Scan for the cell matching the given text and deliver its [X, Y] coordinate at center. 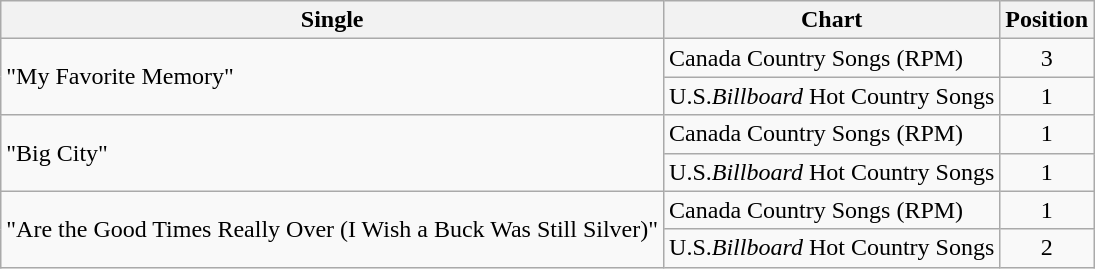
"Big City" [332, 153]
2 [1047, 248]
"My Favorite Memory" [332, 77]
Position [1047, 20]
Single [332, 20]
"Are the Good Times Really Over (I Wish a Buck Was Still Silver)" [332, 229]
3 [1047, 58]
Chart [832, 20]
